Pinpoint the cell where the given text exists, returning its (x, y) midpoint coordinate. 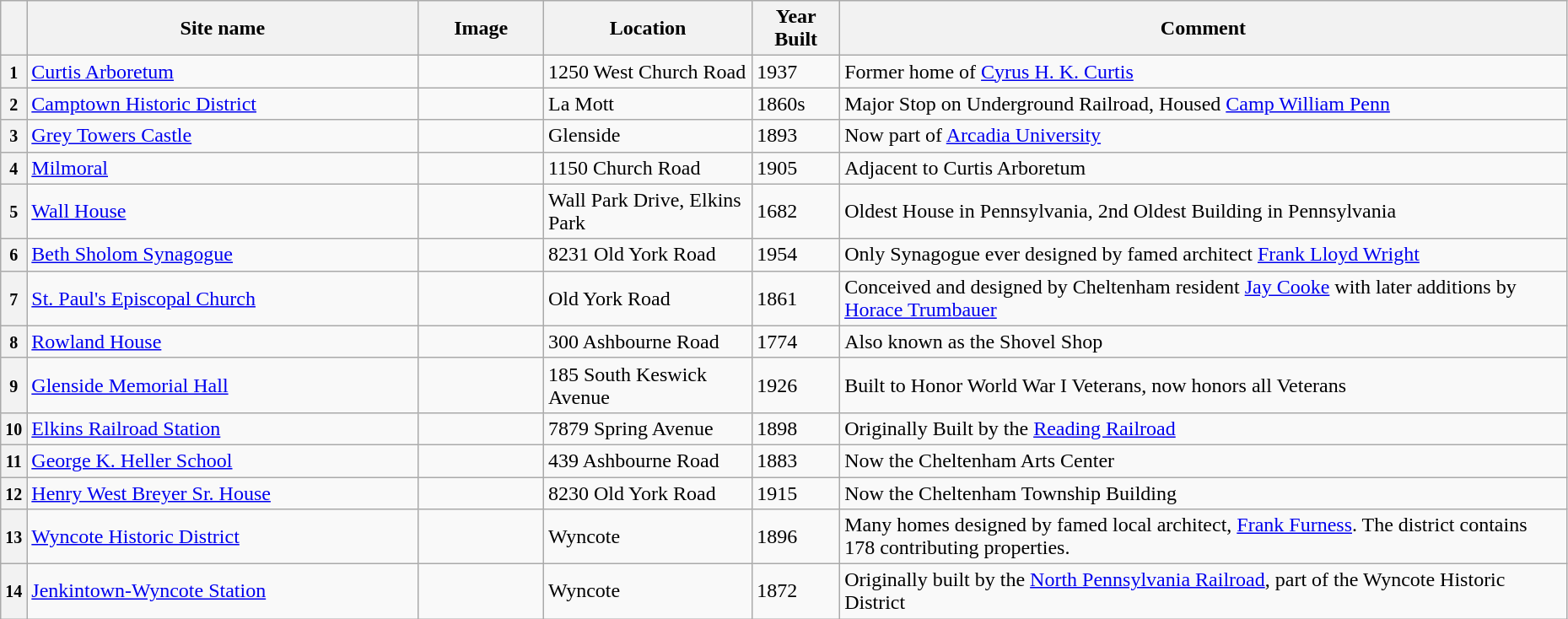
Jenkintown-Wyncote Station (223, 592)
12 (13, 493)
St. Paul's Episcopal Church (223, 299)
1915 (796, 493)
Glenside Memorial Hall (223, 385)
Many homes designed by famed local architect, Frank Furness. The district contains 178 contributing properties. (1204, 536)
Old York Road (648, 299)
Originally Built by the Reading Railroad (1204, 428)
Camptown Historic District (223, 104)
10 (13, 428)
185 South Keswick Avenue (648, 385)
Henry West Breyer Sr. House (223, 493)
Grey Towers Castle (223, 136)
Now the Cheltenham Arts Center (1204, 460)
Image (481, 29)
1682 (796, 211)
1896 (796, 536)
2 (13, 104)
Wyncote Historic District (223, 536)
1954 (796, 255)
1926 (796, 385)
La Mott (648, 104)
Built to Honor World War I Veterans, now honors all Veterans (1204, 385)
1861 (796, 299)
1860s (796, 104)
Elkins Railroad Station (223, 428)
Curtis Arboretum (223, 72)
1774 (796, 342)
Adjacent to Curtis Arboretum (1204, 168)
Beth Sholom Synagogue (223, 255)
7 (13, 299)
Now the Cheltenham Township Building (1204, 493)
300 Ashbourne Road (648, 342)
1905 (796, 168)
11 (13, 460)
1883 (796, 460)
1893 (796, 136)
8230 Old York Road (648, 493)
Only Synagogue ever designed by famed architect Frank Lloyd Wright (1204, 255)
14 (13, 592)
3 (13, 136)
13 (13, 536)
1250 West Church Road (648, 72)
Wall House (223, 211)
Site name (223, 29)
439 Ashbourne Road (648, 460)
8231 Old York Road (648, 255)
Oldest House in Pennsylvania, 2nd Oldest Building in Pennsylvania (1204, 211)
4 (13, 168)
Now part of Arcadia University (1204, 136)
Originally built by the North Pennsylvania Railroad, part of the Wyncote Historic District (1204, 592)
7879 Spring Avenue (648, 428)
Location (648, 29)
Wall Park Drive, Elkins Park (648, 211)
Comment (1204, 29)
George K. Heller School (223, 460)
Conceived and designed by Cheltenham resident Jay Cooke with later additions by Horace Trumbauer (1204, 299)
Former home of Cyrus H. K. Curtis (1204, 72)
Also known as the Shovel Shop (1204, 342)
1150 Church Road (648, 168)
1937 (796, 72)
1 (13, 72)
Glenside (648, 136)
Rowland House (223, 342)
9 (13, 385)
Major Stop on Underground Railroad, Housed Camp William Penn (1204, 104)
Year Built (796, 29)
Milmoral (223, 168)
6 (13, 255)
1898 (796, 428)
1872 (796, 592)
5 (13, 211)
8 (13, 342)
